Search for the cell housing the specified text and yield its [X, Y] center coordinate. 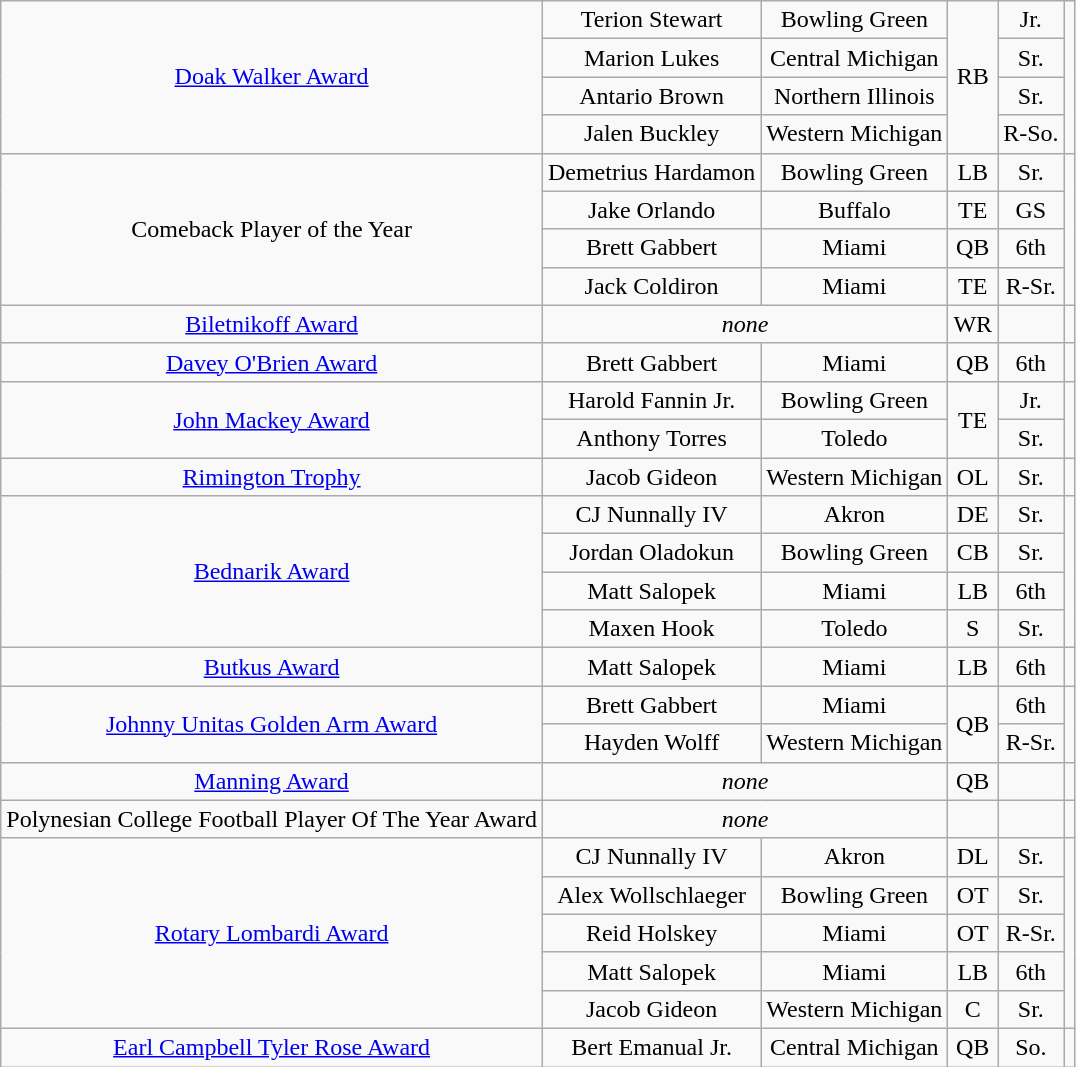
Buffalo [854, 210]
R-So. [1031, 134]
Jalen Buckley [651, 134]
C [973, 1009]
John Mackey Award [272, 419]
Doak Walker Award [272, 77]
Hayden Wolff [651, 743]
Marion Lukes [651, 58]
Northern Illinois [854, 96]
Antario Brown [651, 96]
So. [1031, 1047]
Manning Award [272, 781]
Terion Stewart [651, 20]
Davey O'Brien Award [272, 362]
RB [973, 77]
Jake Orlando [651, 210]
Johnny Unitas Golden Arm Award [272, 724]
Maxen Hook [651, 629]
DL [973, 857]
Jack Coldiron [651, 286]
OL [973, 477]
Reid Holskey [651, 933]
Anthony Torres [651, 438]
Bednarik Award [272, 572]
Alex Wollschlaeger [651, 895]
Rotary Lombardi Award [272, 933]
DE [973, 515]
CB [973, 553]
GS [1031, 210]
Harold Fannin Jr. [651, 400]
Comeback Player of the Year [272, 229]
Polynesian College Football Player Of The Year Award [272, 819]
Rimington Trophy [272, 477]
Bert Emanual Jr. [651, 1047]
Demetrius Hardamon [651, 172]
Butkus Award [272, 667]
Biletnikoff Award [272, 324]
WR [973, 324]
S [973, 629]
Jordan Oladokun [651, 553]
Earl Campbell Tyler Rose Award [272, 1047]
